Scan for the cell matching the given text and deliver its [X, Y] coordinate at center. 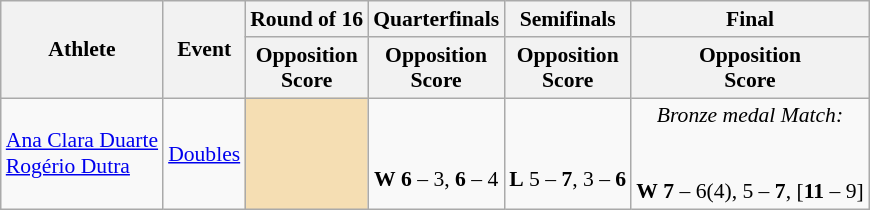
Doubles [204, 154]
Round of 16 [306, 19]
Athlete [82, 50]
Final [750, 19]
W 6 – 3, 6 – 4 [436, 154]
L 5 – 7, 3 – 6 [568, 154]
Bronze medal Match:W 7 – 6(4), 5 – 7, [11 – 9] [750, 154]
Semifinals [568, 19]
Ana Clara DuarteRogério Dutra [82, 154]
Event [204, 50]
Quarterfinals [436, 19]
